Output the [x, y] coordinate of the center of the cell containing the given text.  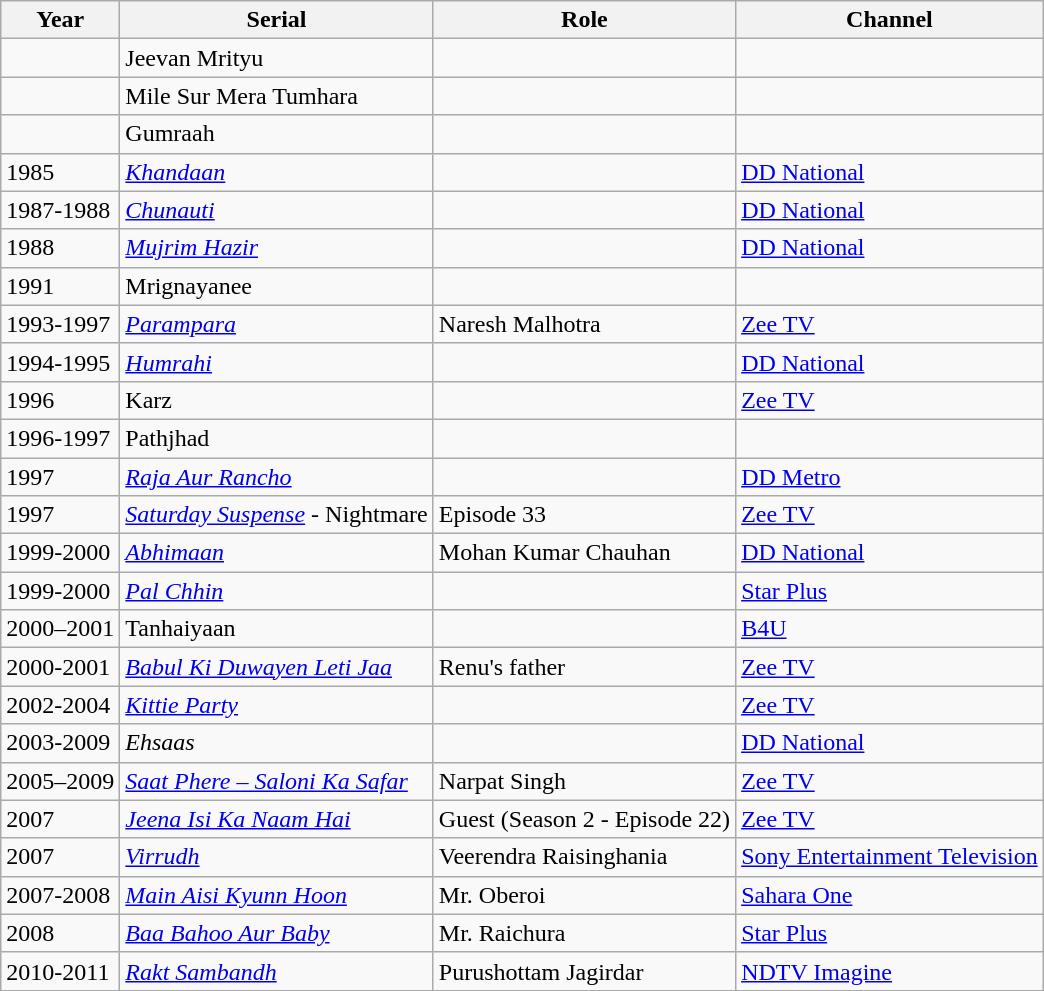
1996 [60, 400]
1985 [60, 172]
Mujrim Hazir [276, 248]
Purushottam Jagirdar [584, 971]
Tanhaiyaan [276, 629]
Kittie Party [276, 705]
2003-2009 [60, 743]
Naresh Malhotra [584, 324]
Karz [276, 400]
Gumraah [276, 134]
DD Metro [890, 477]
Abhimaan [276, 553]
2007-2008 [60, 895]
Khandaan [276, 172]
Raja Aur Rancho [276, 477]
Sahara One [890, 895]
Guest (Season 2 - Episode 22) [584, 819]
Mr. Raichura [584, 933]
Year [60, 20]
2000-2001 [60, 667]
Role [584, 20]
1987-1988 [60, 210]
2000–2001 [60, 629]
1993-1997 [60, 324]
Saturday Suspense - Nightmare [276, 515]
Mrignayanee [276, 286]
Renu's father [584, 667]
Virrudh [276, 857]
Chunauti [276, 210]
Episode 33 [584, 515]
Parampara [276, 324]
1996-1997 [60, 438]
Main Aisi Kyunn Hoon [276, 895]
2005–2009 [60, 781]
Channel [890, 20]
Narpat Singh [584, 781]
Jeevan Mrityu [276, 58]
Humrahi [276, 362]
Pathjhad [276, 438]
Baa Bahoo Aur Baby [276, 933]
Babul Ki Duwayen Leti Jaa [276, 667]
2010-2011 [60, 971]
B4U [890, 629]
1994-1995 [60, 362]
Mohan Kumar Chauhan [584, 553]
1991 [60, 286]
Saat Phere – Saloni Ka Safar [276, 781]
Mile Sur Mera Tumhara [276, 96]
Serial [276, 20]
1988 [60, 248]
Mr. Oberoi [584, 895]
Ehsaas [276, 743]
Rakt Sambandh [276, 971]
2002-2004 [60, 705]
Pal Chhin [276, 591]
Jeena Isi Ka Naam Hai [276, 819]
Veerendra Raisinghania [584, 857]
2008 [60, 933]
NDTV Imagine [890, 971]
Sony Entertainment Television [890, 857]
